Extract the [X, Y] coordinate from the center of the cell holding the provided text.  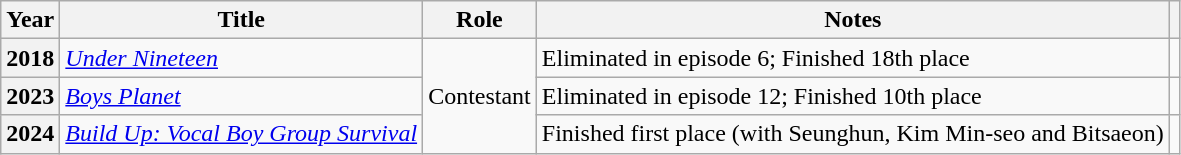
Role [480, 20]
Eliminated in episode 12; Finished 10th place [852, 96]
Finished first place (with Seunghun, Kim Min-seo and Bitsaeon) [852, 134]
Title [242, 20]
2024 [30, 134]
2023 [30, 96]
Year [30, 20]
Boys Planet [242, 96]
Build Up: Vocal Boy Group Survival [242, 134]
2018 [30, 58]
Contestant [480, 96]
Eliminated in episode 6; Finished 18th place [852, 58]
Notes [852, 20]
Under Nineteen [242, 58]
